Output the (x, y) coordinate of the center of the cell containing the given text.  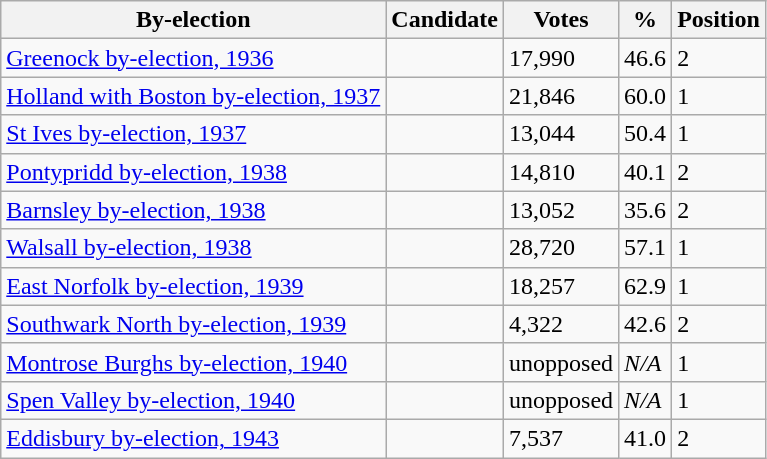
18,257 (562, 286)
Southwark North by-election, 1939 (194, 324)
Position (719, 20)
Holland with Boston by-election, 1937 (194, 96)
Pontypridd by-election, 1938 (194, 172)
Spen Valley by-election, 1940 (194, 400)
46.6 (646, 58)
13,044 (562, 134)
7,537 (562, 438)
42.6 (646, 324)
Barnsley by-election, 1938 (194, 210)
17,990 (562, 58)
40.1 (646, 172)
St Ives by-election, 1937 (194, 134)
East Norfolk by-election, 1939 (194, 286)
Eddisbury by-election, 1943 (194, 438)
Candidate (445, 20)
57.1 (646, 248)
Greenock by-election, 1936 (194, 58)
41.0 (646, 438)
13,052 (562, 210)
21,846 (562, 96)
Walsall by-election, 1938 (194, 248)
Votes (562, 20)
50.4 (646, 134)
14,810 (562, 172)
4,322 (562, 324)
Montrose Burghs by-election, 1940 (194, 362)
By-election (194, 20)
35.6 (646, 210)
28,720 (562, 248)
60.0 (646, 96)
62.9 (646, 286)
% (646, 20)
